Detect which cell encompasses the target text, then output its (x, y) center coordinate. 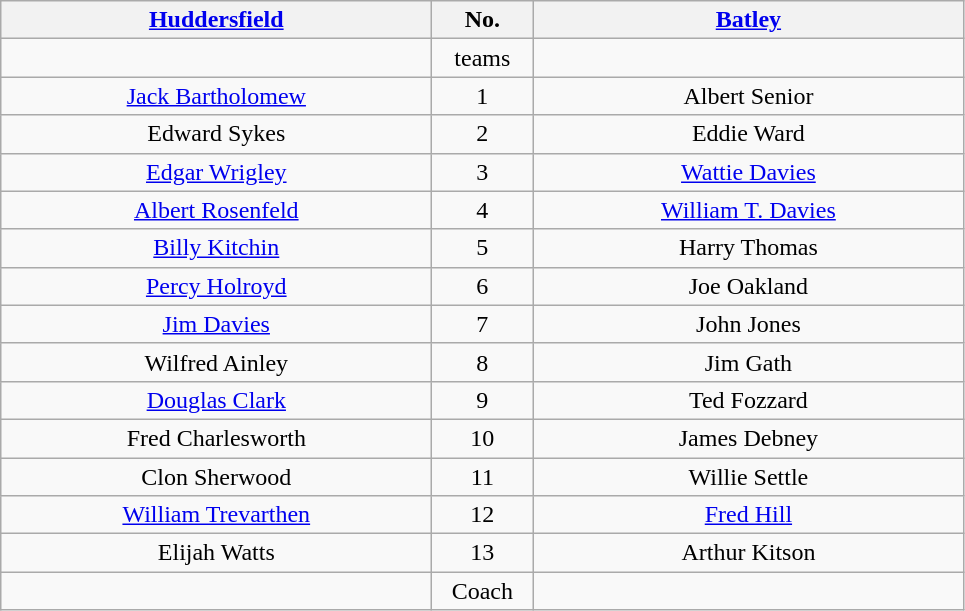
Edgar Wrigley (216, 172)
3 (482, 172)
13 (482, 553)
William Trevarthen (216, 515)
Arthur Kitson (748, 553)
Willie Settle (748, 477)
Billy Kitchin (216, 248)
Jack Bartholomew (216, 96)
Huddersfield (216, 20)
Albert Senior (748, 96)
Fred Hill (748, 515)
Elijah Watts (216, 553)
Ted Fozzard (748, 400)
William T. Davies (748, 210)
Coach (482, 591)
Fred Charlesworth (216, 438)
6 (482, 286)
1 (482, 96)
Edward Sykes (216, 134)
5 (482, 248)
Jim Davies (216, 324)
Albert Rosenfeld (216, 210)
Batley (748, 20)
8 (482, 362)
Percy Holroyd (216, 286)
Joe Oakland (748, 286)
Jim Gath (748, 362)
Wilfred Ainley (216, 362)
12 (482, 515)
Douglas Clark (216, 400)
11 (482, 477)
Eddie Ward (748, 134)
James Debney (748, 438)
10 (482, 438)
4 (482, 210)
teams (482, 58)
2 (482, 134)
9 (482, 400)
No. (482, 20)
7 (482, 324)
John Jones (748, 324)
Harry Thomas (748, 248)
Clon Sherwood (216, 477)
Wattie Davies (748, 172)
